Detect which cell encompasses the target text, then output its [x, y] center coordinate. 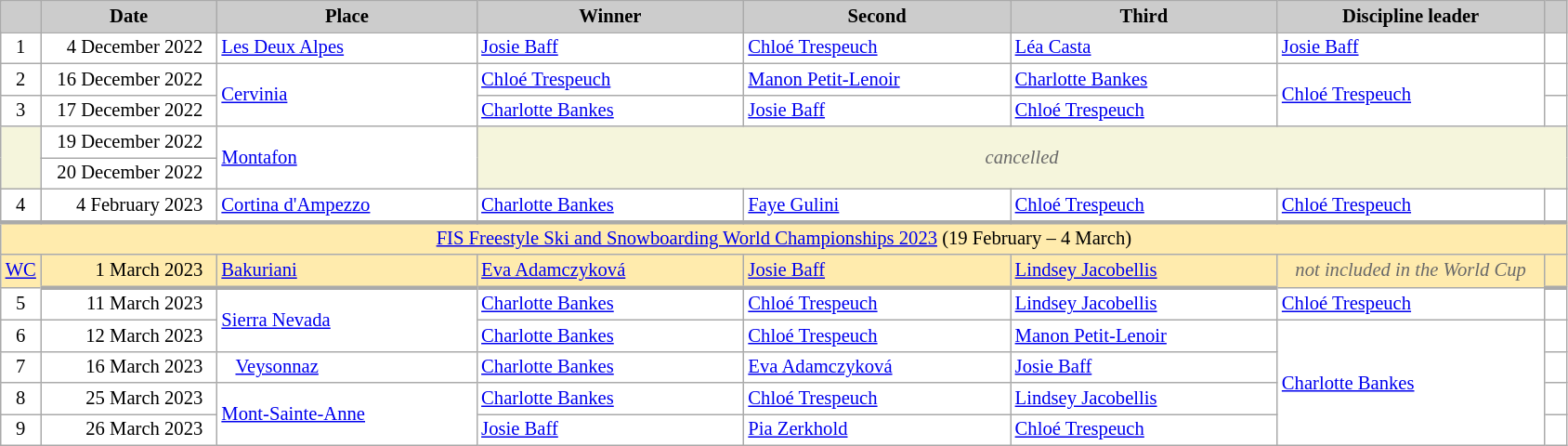
FIS Freestyle Ski and Snowboarding World Championships 2023 (19 February – 4 March) [784, 238]
Veysonnaz [346, 367]
16 December 2022 [129, 79]
Cortina d'Ampezzo [346, 204]
Cervinia [346, 95]
19 December 2022 [129, 142]
16 March 2023 [129, 367]
Date [129, 16]
5 [20, 303]
3 [20, 111]
Third [1144, 16]
6 [20, 335]
1 [20, 47]
Bakuriani [346, 271]
4 December 2022 [129, 47]
Discipline leader [1410, 16]
Place [346, 16]
26 March 2023 [129, 429]
17 December 2022 [129, 111]
Léa Casta [1144, 47]
WC [20, 271]
Second [877, 16]
12 March 2023 [129, 335]
25 March 2023 [129, 399]
2 [20, 79]
Pia Zerkhold [877, 429]
4 [20, 204]
8 [20, 399]
Winner [609, 16]
Montafon [346, 158]
not included in the World Cup [1410, 271]
20 December 2022 [129, 173]
1 March 2023 [129, 271]
11 March 2023 [129, 303]
9 [20, 429]
Mont-Sainte-Anne [346, 414]
Les Deux Alpes [346, 47]
4 February 2023 [129, 204]
7 [20, 367]
cancelled [1022, 158]
Sierra Nevada [346, 320]
Faye Gulini [877, 204]
